From the cell containing the given text, extract its center point as [x, y] coordinate. 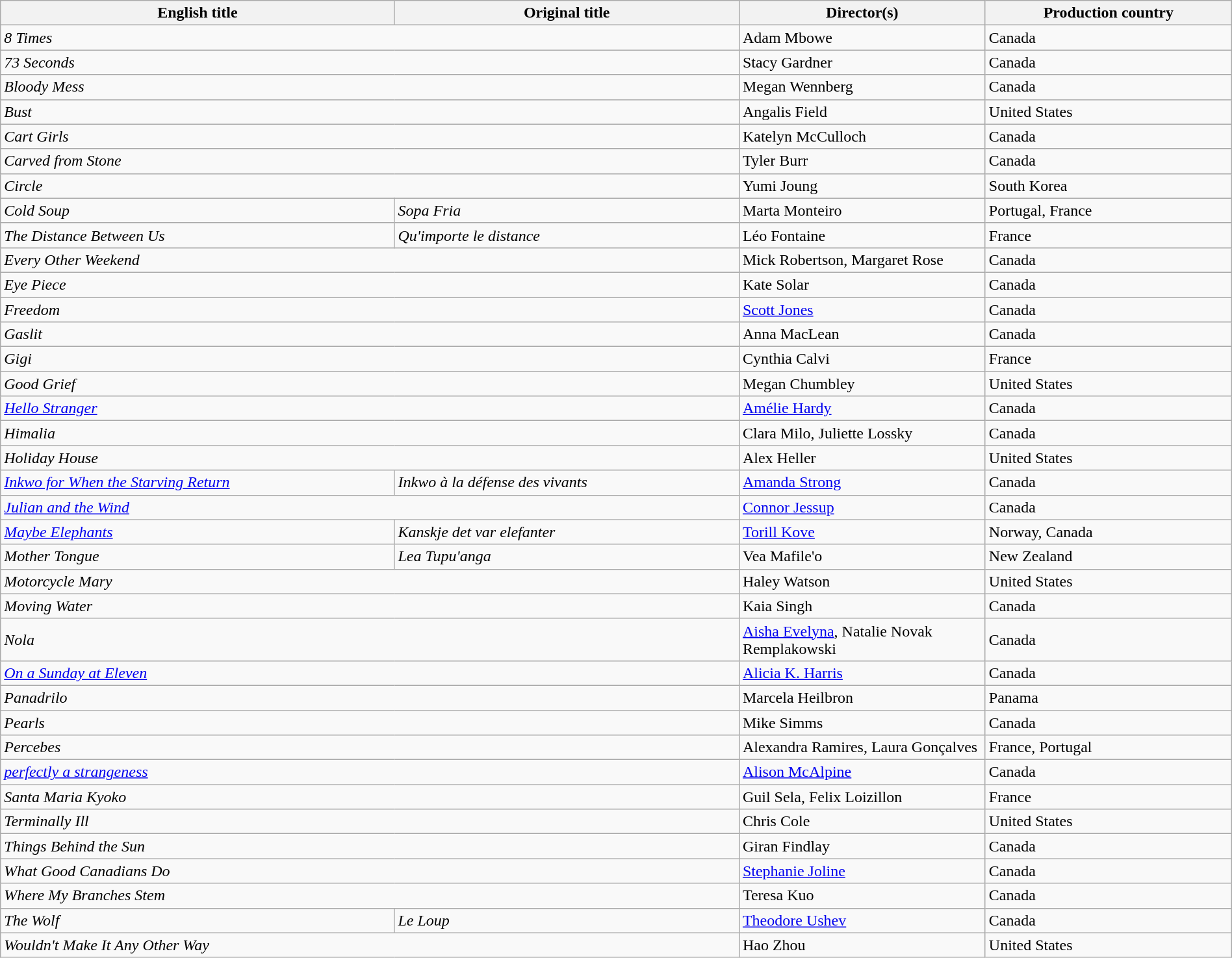
Terminally Ill [370, 822]
Carved from Stone [370, 161]
Scott Jones [862, 310]
Qu'importe le distance [567, 235]
Alex Heller [862, 458]
Yumi Joung [862, 186]
Katelyn McCulloch [862, 136]
Alison McAlpine [862, 772]
Bloody Mess [370, 87]
The Wolf [198, 920]
perfectly a strangeness [370, 772]
Theodore Ushev [862, 920]
Lea Tupu'anga [567, 557]
Things Behind the Sun [370, 846]
8 Times [370, 38]
Haley Watson [862, 581]
Sopa Fria [567, 210]
Connor Jessup [862, 507]
France, Portugal [1109, 748]
Panama [1109, 698]
Adam Mbowe [862, 38]
Director(s) [862, 13]
Guil Sela, Felix Loizillon [862, 797]
Pearls [370, 723]
Kate Solar [862, 284]
Torill Kove [862, 532]
Mick Robertson, Margaret Rose [862, 260]
Stephanie Joline [862, 871]
Percebes [370, 748]
Mother Tongue [198, 557]
What Good Canadians Do [370, 871]
Alicia K. Harris [862, 673]
Mike Simms [862, 723]
Giran Findlay [862, 846]
Megan Chumbley [862, 384]
Cold Soup [198, 210]
Norway, Canada [1109, 532]
Inkwo à la défense des vivants [567, 483]
Maybe Elephants [198, 532]
Kanskje det var elefanter [567, 532]
Anna MacLean [862, 334]
Cart Girls [370, 136]
New Zealand [1109, 557]
Le Loup [567, 920]
Production country [1109, 13]
Original title [567, 13]
Kaia Singh [862, 606]
Alexandra Ramires, Laura Gonçalves [862, 748]
Cynthia Calvi [862, 359]
On a Sunday at Eleven [370, 673]
Freedom [370, 310]
Panadrilo [370, 698]
Julian and the Wind [370, 507]
Hao Zhou [862, 945]
South Korea [1109, 186]
73 Seconds [370, 62]
Gigi [370, 359]
Circle [370, 186]
Léo Fontaine [862, 235]
Inkwo for When the Starving Return [198, 483]
Angalis Field [862, 112]
Teresa Kuo [862, 896]
Amanda Strong [862, 483]
Eye Piece [370, 284]
Moving Water [370, 606]
Marcela Heilbron [862, 698]
Himalia [370, 433]
Hello Stranger [370, 409]
Santa Maria Kyoko [370, 797]
Nola [370, 639]
Clara Milo, Juliette Lossky [862, 433]
Wouldn't Make It Any Other Way [370, 945]
Portugal, France [1109, 210]
Amélie Hardy [862, 409]
Gaslit [370, 334]
Good Grief [370, 384]
Stacy Gardner [862, 62]
Where My Branches Stem [370, 896]
Megan Wennberg [862, 87]
The Distance Between Us [198, 235]
English title [198, 13]
Aisha Evelyna, Natalie Novak Remplakowski [862, 639]
Motorcycle Mary [370, 581]
Bust [370, 112]
Tyler Burr [862, 161]
Vea Mafile'o [862, 557]
Marta Monteiro [862, 210]
Chris Cole [862, 822]
Every Other Weekend [370, 260]
Holiday House [370, 458]
